Identify which cell holds the provided text, then report its (x, y) central coordinate. 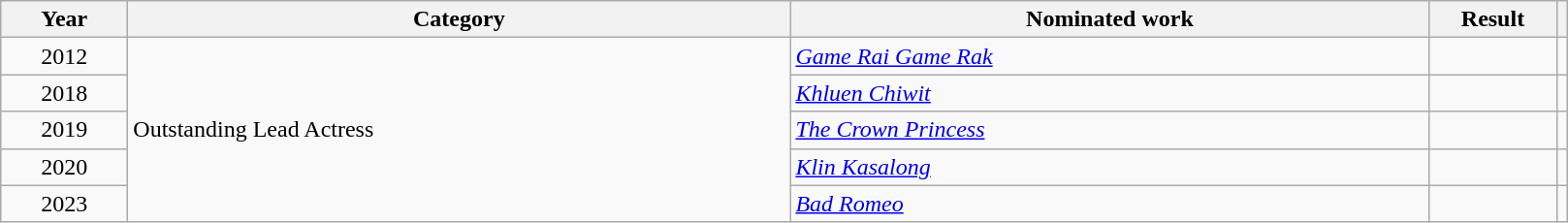
The Crown Princess (1109, 130)
Klin Kasalong (1109, 167)
2019 (64, 130)
Outstanding Lead Actress (460, 130)
Khluen Chiwit (1109, 93)
2020 (64, 167)
Bad Romeo (1109, 204)
Result (1493, 19)
Year (64, 19)
2023 (64, 204)
2018 (64, 93)
2012 (64, 56)
Game Rai Game Rak (1109, 56)
Category (460, 19)
Nominated work (1109, 19)
